Capture the cell that displays the provided text and extract its (X, Y) central coordinate. 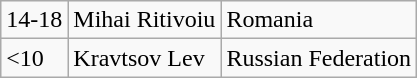
14-18 (34, 20)
<10 (34, 58)
Kravtsov Lev (144, 58)
Mihai Ritivoiu (144, 20)
Romania (319, 20)
Russian Federation (319, 58)
